From the cell containing the given text, extract its center point as [X, Y] coordinate. 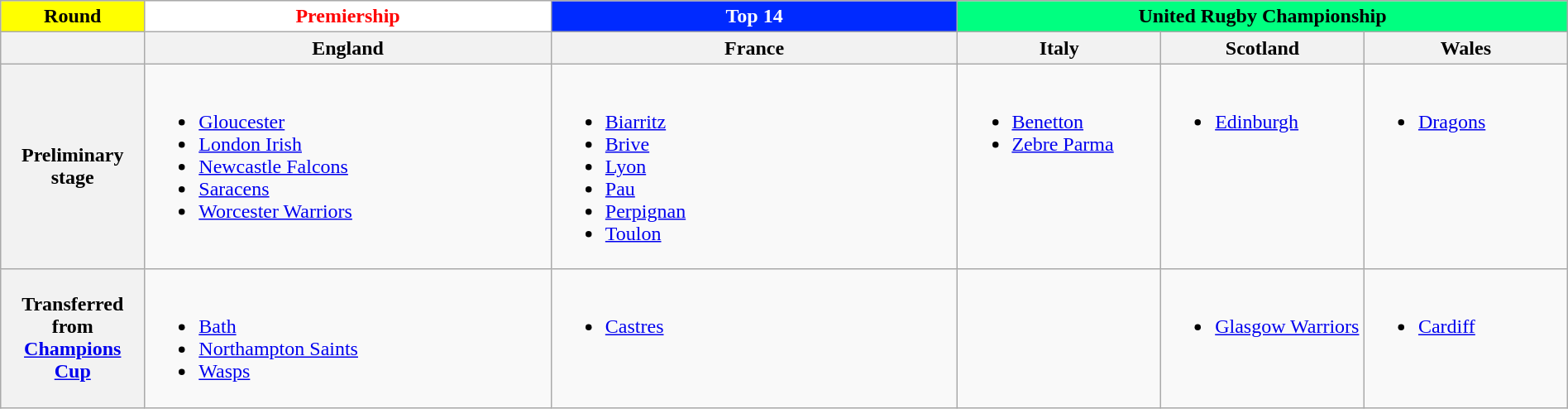
Top 14 [754, 17]
Castres [754, 338]
Transferred from Champions Cup [73, 338]
BiarritzBriveLyonPauPerpignanToulon [754, 166]
Preliminary stage [73, 166]
GloucesterLondon IrishNewcastle FalconsSaracensWorcester Warriors [348, 166]
Glasgow Warriors [1263, 338]
Edinburgh [1263, 166]
BenettonZebre Parma [1059, 166]
Italy [1059, 48]
Cardiff [1465, 338]
Scotland [1263, 48]
Premiership [348, 17]
France [754, 48]
Dragons [1465, 166]
England [348, 48]
Round [73, 17]
Wales [1465, 48]
United Rugby Championship [1262, 17]
BathNorthampton SaintsWasps [348, 338]
